Capture the cell that displays the provided text and extract its [X, Y] central coordinate. 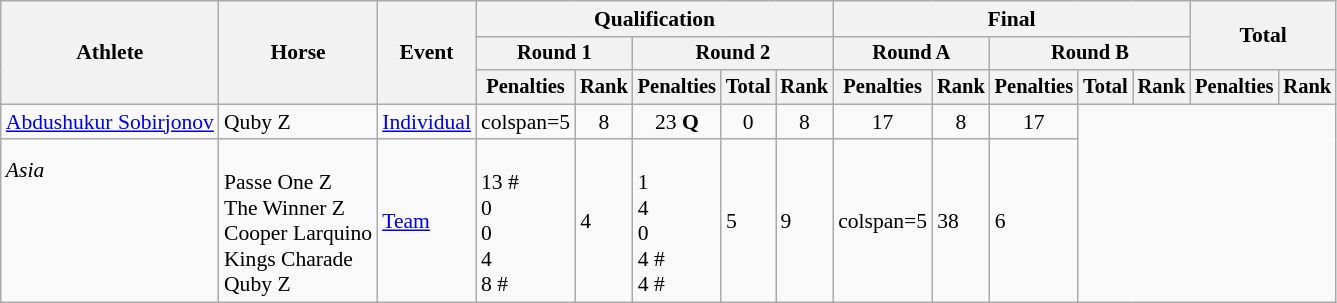
38 [961, 222]
Athlete [110, 52]
Final [1012, 19]
Round 1 [554, 54]
4 [604, 222]
Passe One ZThe Winner ZCooper LarquinoKings CharadeQuby Z [298, 222]
6 [1034, 222]
Asia [110, 222]
Event [426, 52]
Abdushukur Sobirjonov [110, 122]
Round 2 [733, 54]
14 04 #4 # [677, 222]
Qualification [654, 19]
13 #0048 # [526, 222]
23 Q [677, 122]
5 [748, 222]
Round A [912, 54]
9 [805, 222]
Quby Z [298, 122]
0 [748, 122]
Team [426, 222]
Round B [1090, 54]
Horse [298, 52]
Individual [426, 122]
